Return [x, y] of the center of cell containing provided text 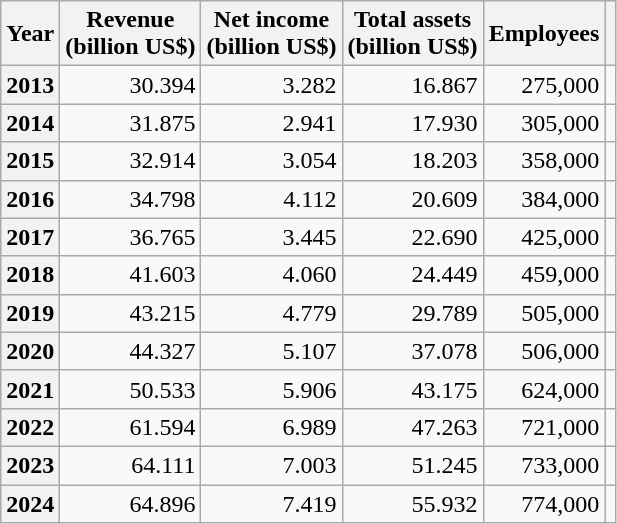
30.394 [130, 85]
44.327 [130, 351]
733,000 [544, 465]
3.054 [272, 161]
29.789 [412, 313]
2014 [30, 123]
624,000 [544, 389]
425,000 [544, 237]
41.603 [130, 275]
16.867 [412, 85]
4.060 [272, 275]
50.533 [130, 389]
22.690 [412, 237]
61.594 [130, 427]
384,000 [544, 199]
721,000 [544, 427]
2020 [30, 351]
2019 [30, 313]
Net income(billion US$) [272, 34]
2016 [30, 199]
6.989 [272, 427]
2021 [30, 389]
Total assets(billion US$) [412, 34]
36.765 [130, 237]
2.941 [272, 123]
32.914 [130, 161]
4.112 [272, 199]
43.215 [130, 313]
55.932 [412, 503]
2023 [30, 465]
34.798 [130, 199]
20.609 [412, 199]
47.263 [412, 427]
4.779 [272, 313]
5.906 [272, 389]
3.445 [272, 237]
2017 [30, 237]
505,000 [544, 313]
7.419 [272, 503]
3.282 [272, 85]
64.111 [130, 465]
2018 [30, 275]
2024 [30, 503]
43.175 [412, 389]
774,000 [544, 503]
18.203 [412, 161]
2015 [30, 161]
31.875 [130, 123]
506,000 [544, 351]
7.003 [272, 465]
305,000 [544, 123]
Revenue(billion US$) [130, 34]
358,000 [544, 161]
2013 [30, 85]
Year [30, 34]
37.078 [412, 351]
24.449 [412, 275]
2022 [30, 427]
5.107 [272, 351]
51.245 [412, 465]
64.896 [130, 503]
275,000 [544, 85]
17.930 [412, 123]
Employees [544, 34]
459,000 [544, 275]
